Output the [x, y] coordinate of the center of the cell containing the given text.  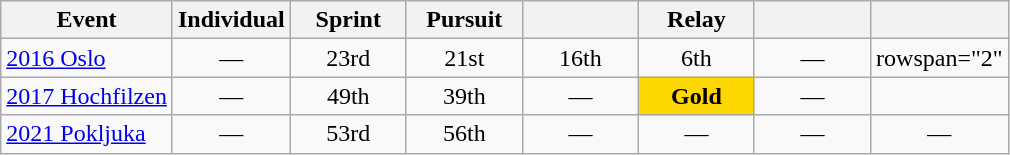
23rd [348, 58]
16th [580, 58]
2021 Pokljuka [87, 134]
39th [464, 96]
Sprint [348, 20]
Gold [696, 96]
53rd [348, 134]
Pursuit [464, 20]
2016 Oslo [87, 58]
Event [87, 20]
rowspan="2" [940, 58]
6th [696, 58]
Individual [231, 20]
49th [348, 96]
2017 Hochfilzen [87, 96]
56th [464, 134]
Relay [696, 20]
21st [464, 58]
